For the text-containing cell, return its midpoint in [x, y] coordinate format. 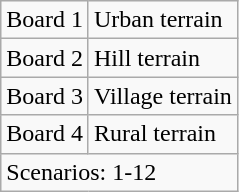
Urban terrain [162, 20]
Village terrain [162, 96]
Board 2 [45, 58]
Board 3 [45, 96]
Board 1 [45, 20]
Hill terrain [162, 58]
Rural terrain [162, 134]
Scenarios: 1-12 [120, 172]
Board 4 [45, 134]
